Find where the given text appears and provide that cell's center as (x, y) coordinate. 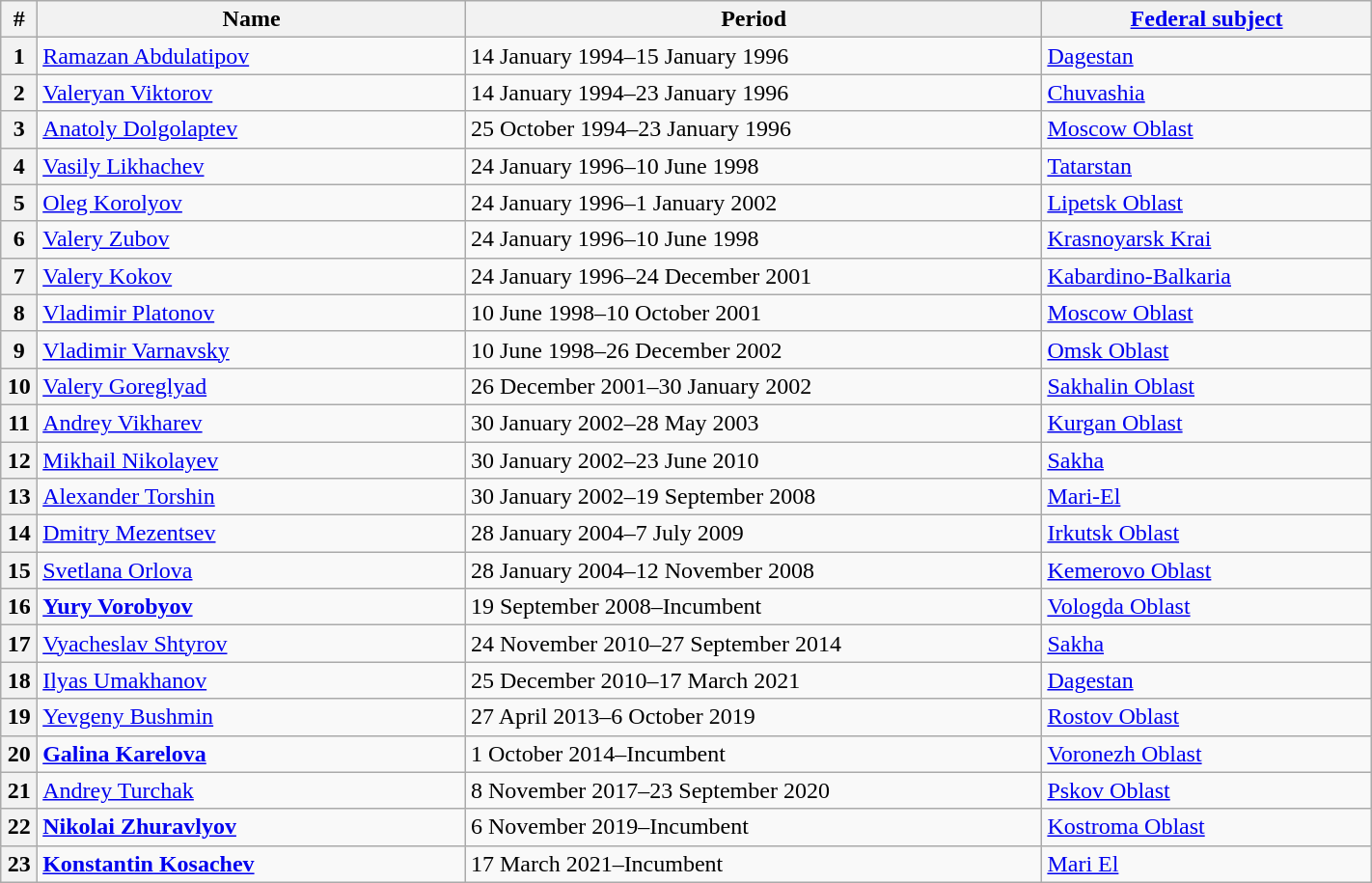
# (19, 19)
19 (19, 717)
Andrey Turchak (252, 790)
Kabardino-Balkaria (1206, 276)
1 October 2014–Incumbent (753, 754)
Kemerovo Oblast (1206, 570)
2 (19, 93)
Nikolai Zhuravlyov (252, 827)
Lipetsk Oblast (1206, 203)
11 (19, 423)
30 January 2002–23 June 2010 (753, 460)
6 November 2019–Incumbent (753, 827)
Vladimir Varnavsky (252, 349)
Kostroma Oblast (1206, 827)
21 (19, 790)
Omsk Oblast (1206, 349)
Kurgan Oblast (1206, 423)
27 April 2013–6 October 2019 (753, 717)
Valery Zubov (252, 239)
24 November 2010–27 September 2014 (753, 644)
28 January 2004–12 November 2008 (753, 570)
20 (19, 754)
3 (19, 129)
17 (19, 644)
Valery Goreglyad (252, 386)
Yury Vorobyov (252, 607)
16 (19, 607)
23 (19, 864)
Krasnoyarsk Krai (1206, 239)
24 January 1996–1 January 2002 (753, 203)
Galina Karelova (252, 754)
30 January 2002–19 September 2008 (753, 497)
Alexander Torshin (252, 497)
Andrey Vikharev (252, 423)
Mari-El (1206, 497)
10 (19, 386)
Name (252, 19)
8 (19, 313)
19 September 2008–Incumbent (753, 607)
Oleg Korolyov (252, 203)
Federal subject (1206, 19)
Tatarstan (1206, 166)
22 (19, 827)
1 (19, 56)
17 March 2021–Incumbent (753, 864)
13 (19, 497)
8 November 2017–23 September 2020 (753, 790)
Vyacheslav Shtyrov (252, 644)
Vasily Likhachev (252, 166)
Valery Kokov (252, 276)
Chuvashia (1206, 93)
7 (19, 276)
Irkutsk Oblast (1206, 534)
Vladimir Platonov (252, 313)
10 June 1998–10 October 2001 (753, 313)
14 January 1994–15 January 1996 (753, 56)
28 January 2004–7 July 2009 (753, 534)
Anatoly Dolgolaptev (252, 129)
Ilyas Umakhanov (252, 680)
6 (19, 239)
Dmitry Mezentsev (252, 534)
Yevgeny Bushmin (252, 717)
Ramazan Abdulatipov (252, 56)
Valeryan Viktorov (252, 93)
12 (19, 460)
30 January 2002–28 May 2003 (753, 423)
26 December 2001–30 January 2002 (753, 386)
Sakhalin Oblast (1206, 386)
15 (19, 570)
5 (19, 203)
Voronezh Oblast (1206, 754)
Mari El (1206, 864)
Pskov Oblast (1206, 790)
Svetlana Orlova (252, 570)
10 June 1998–26 December 2002 (753, 349)
Konstantin Kosachev (252, 864)
4 (19, 166)
9 (19, 349)
Vologda Oblast (1206, 607)
18 (19, 680)
25 December 2010–17 March 2021 (753, 680)
Period (753, 19)
Rostov Oblast (1206, 717)
Mikhail Nikolayev (252, 460)
24 January 1996–24 December 2001 (753, 276)
14 (19, 534)
25 October 1994–23 January 1996 (753, 129)
14 January 1994–23 January 1996 (753, 93)
